Find where the given text appears and provide that cell's center as [X, Y] coordinate. 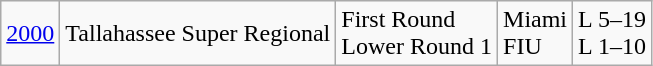
2000 [30, 34]
L 5–19L 1–10 [612, 34]
MiamiFIU [536, 34]
First RoundLower Round 1 [417, 34]
Tallahassee Super Regional [198, 34]
